For the text-containing cell, return its midpoint in [X, Y] coordinate format. 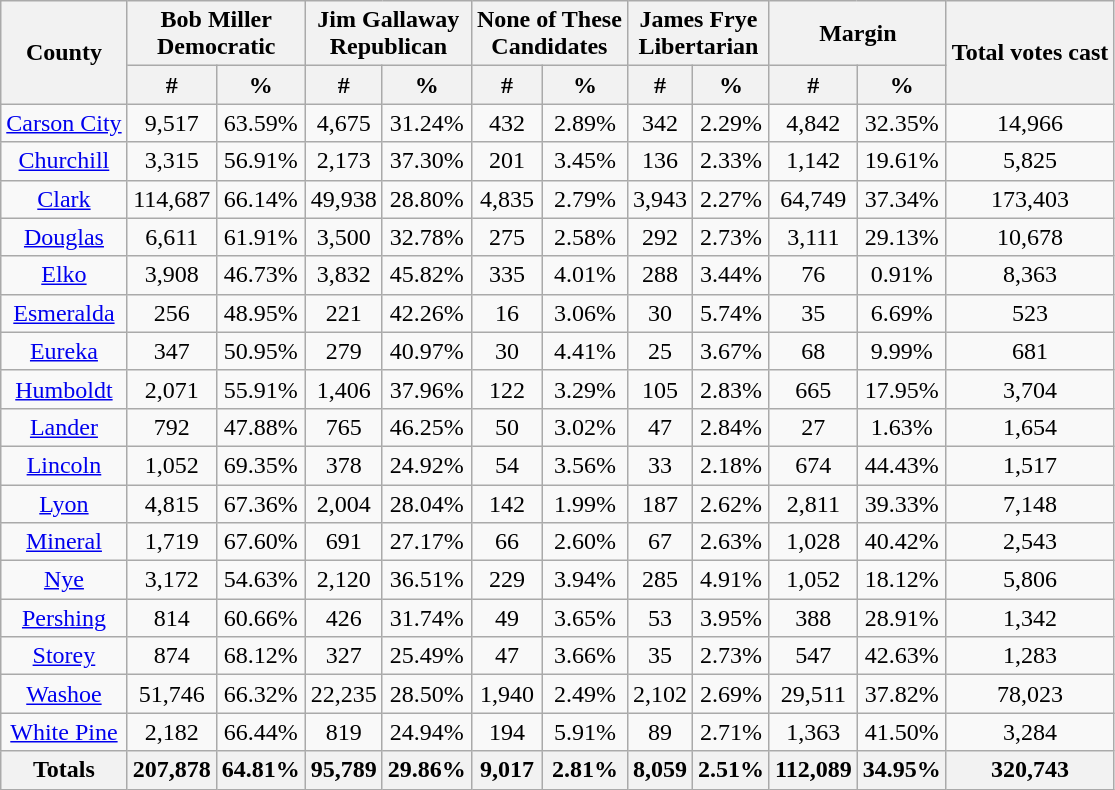
14,966 [1030, 123]
4,815 [172, 503]
7,148 [1030, 503]
25.49% [426, 656]
4,835 [506, 199]
335 [506, 275]
3.95% [730, 618]
4.01% [586, 275]
Eureka [64, 351]
2.83% [730, 389]
53 [660, 618]
691 [344, 542]
78,023 [1030, 694]
Lyon [64, 503]
1.63% [902, 427]
39.33% [902, 503]
31.24% [426, 123]
68 [813, 351]
46.25% [426, 427]
89 [660, 732]
37.30% [426, 161]
1,028 [813, 542]
114,687 [172, 199]
285 [660, 580]
37.96% [426, 389]
288 [660, 275]
2,071 [172, 389]
3.56% [586, 465]
67 [660, 542]
34.95% [902, 770]
Douglas [64, 237]
42.63% [902, 656]
2,102 [660, 694]
Humboldt [64, 389]
17.95% [902, 389]
347 [172, 351]
3,500 [344, 237]
378 [344, 465]
60.66% [260, 618]
Jim GallawayRepublican [388, 34]
3,943 [660, 199]
76 [813, 275]
22,235 [344, 694]
6.69% [902, 313]
523 [1030, 313]
Total votes cast [1030, 52]
18.12% [902, 580]
0.91% [902, 275]
2,543 [1030, 542]
28.04% [426, 503]
187 [660, 503]
2.62% [730, 503]
5.74% [730, 313]
Clark [64, 199]
3,111 [813, 237]
1,654 [1030, 427]
4.91% [730, 580]
66.44% [260, 732]
547 [813, 656]
105 [660, 389]
Elko [64, 275]
54.63% [260, 580]
47.88% [260, 427]
2,811 [813, 503]
2,182 [172, 732]
61.91% [260, 237]
32.78% [426, 237]
48.95% [260, 313]
4,842 [813, 123]
50.95% [260, 351]
4,675 [344, 123]
229 [506, 580]
42.26% [426, 313]
28.80% [426, 199]
County [64, 52]
Esmeralda [64, 313]
24.92% [426, 465]
56.91% [260, 161]
2,004 [344, 503]
55.91% [260, 389]
320,743 [1030, 770]
2.49% [586, 694]
142 [506, 503]
Mineral [64, 542]
2.33% [730, 161]
51,746 [172, 694]
Lincoln [64, 465]
29.13% [902, 237]
44.43% [902, 465]
Nye [64, 580]
5,806 [1030, 580]
3,315 [172, 161]
68.12% [260, 656]
173,403 [1030, 199]
66.32% [260, 694]
40.42% [902, 542]
Washoe [64, 694]
Churchill [64, 161]
49 [506, 618]
275 [506, 237]
765 [344, 427]
28.91% [902, 618]
3.29% [586, 389]
40.97% [426, 351]
665 [813, 389]
327 [344, 656]
1,517 [1030, 465]
66 [506, 542]
24.94% [426, 732]
28.50% [426, 694]
3.65% [586, 618]
27.17% [426, 542]
49,938 [344, 199]
342 [660, 123]
29.86% [426, 770]
54 [506, 465]
3.44% [730, 275]
8,363 [1030, 275]
1,940 [506, 694]
27 [813, 427]
29,511 [813, 694]
64.81% [260, 770]
Totals [64, 770]
3.02% [586, 427]
31.74% [426, 618]
3.94% [586, 580]
388 [813, 618]
19.61% [902, 161]
45.82% [426, 275]
1,142 [813, 161]
4.41% [586, 351]
3.67% [730, 351]
3,284 [1030, 732]
1,283 [1030, 656]
2.79% [586, 199]
1,719 [172, 542]
James FryeLibertarian [698, 34]
36.51% [426, 580]
63.59% [260, 123]
112,089 [813, 770]
1,406 [344, 389]
3.06% [586, 313]
Storey [64, 656]
2.63% [730, 542]
2.18% [730, 465]
201 [506, 161]
9,517 [172, 123]
9.99% [902, 351]
681 [1030, 351]
814 [172, 618]
792 [172, 427]
3.45% [586, 161]
819 [344, 732]
6,611 [172, 237]
3,832 [344, 275]
256 [172, 313]
2.89% [586, 123]
674 [813, 465]
3,704 [1030, 389]
194 [506, 732]
5.91% [586, 732]
2.60% [586, 542]
41.50% [902, 732]
2,120 [344, 580]
2.84% [730, 427]
67.60% [260, 542]
432 [506, 123]
White Pine [64, 732]
8,059 [660, 770]
Carson City [64, 123]
2.58% [586, 237]
2.27% [730, 199]
64,749 [813, 199]
10,678 [1030, 237]
95,789 [344, 770]
Pershing [64, 618]
2.71% [730, 732]
67.36% [260, 503]
Lander [64, 427]
16 [506, 313]
2.51% [730, 770]
5,825 [1030, 161]
207,878 [172, 770]
1,342 [1030, 618]
279 [344, 351]
2.69% [730, 694]
292 [660, 237]
426 [344, 618]
33 [660, 465]
66.14% [260, 199]
2.29% [730, 123]
136 [660, 161]
37.82% [902, 694]
1.99% [586, 503]
122 [506, 389]
2,173 [344, 161]
3.66% [586, 656]
32.35% [902, 123]
37.34% [902, 199]
Bob MillerDemocratic [216, 34]
3,908 [172, 275]
69.35% [260, 465]
Margin [858, 34]
25 [660, 351]
None of TheseCandidates [549, 34]
1,363 [813, 732]
3,172 [172, 580]
46.73% [260, 275]
50 [506, 427]
2.81% [586, 770]
221 [344, 313]
874 [172, 656]
9,017 [506, 770]
